Scan for the cell matching the given text and deliver its [X, Y] coordinate at center. 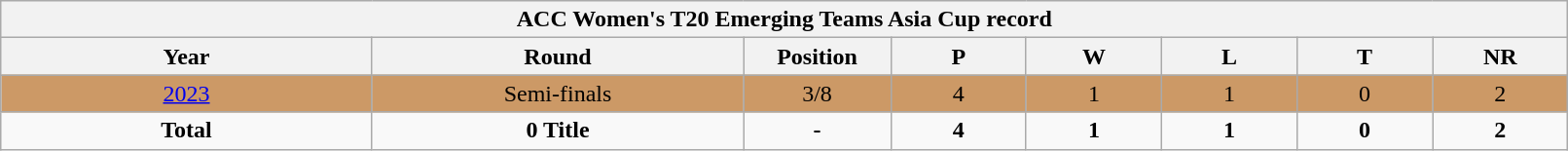
Semi-finals [558, 94]
Total [187, 131]
ACC Women's T20 Emerging Teams Asia Cup record [784, 19]
P [958, 57]
W [1094, 57]
T [1365, 57]
L [1228, 57]
2023 [187, 94]
3/8 [818, 94]
NR [1501, 57]
- [818, 131]
Position [818, 57]
0 Title [558, 131]
Year [187, 57]
Round [558, 57]
